For the text-containing cell, return its midpoint in (X, Y) coordinate format. 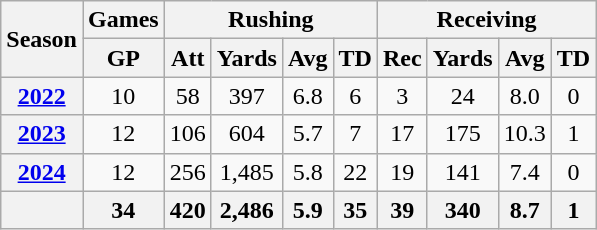
3 (402, 96)
35 (355, 210)
6 (355, 96)
8.7 (524, 210)
10 (123, 96)
141 (462, 172)
34 (123, 210)
19 (402, 172)
Games (123, 20)
17 (402, 134)
39 (402, 210)
Att (188, 58)
2023 (42, 134)
106 (188, 134)
22 (355, 172)
604 (246, 134)
58 (188, 96)
5.8 (308, 172)
6.8 (308, 96)
420 (188, 210)
2022 (42, 96)
Rec (402, 58)
10.3 (524, 134)
5.9 (308, 210)
2024 (42, 172)
256 (188, 172)
5.7 (308, 134)
7 (355, 134)
7.4 (524, 172)
2,486 (246, 210)
397 (246, 96)
GP (123, 58)
340 (462, 210)
Rushing (270, 20)
1,485 (246, 172)
Season (42, 39)
24 (462, 96)
175 (462, 134)
Receiving (486, 20)
8.0 (524, 96)
